For the text-containing cell, return its midpoint in (x, y) coordinate format. 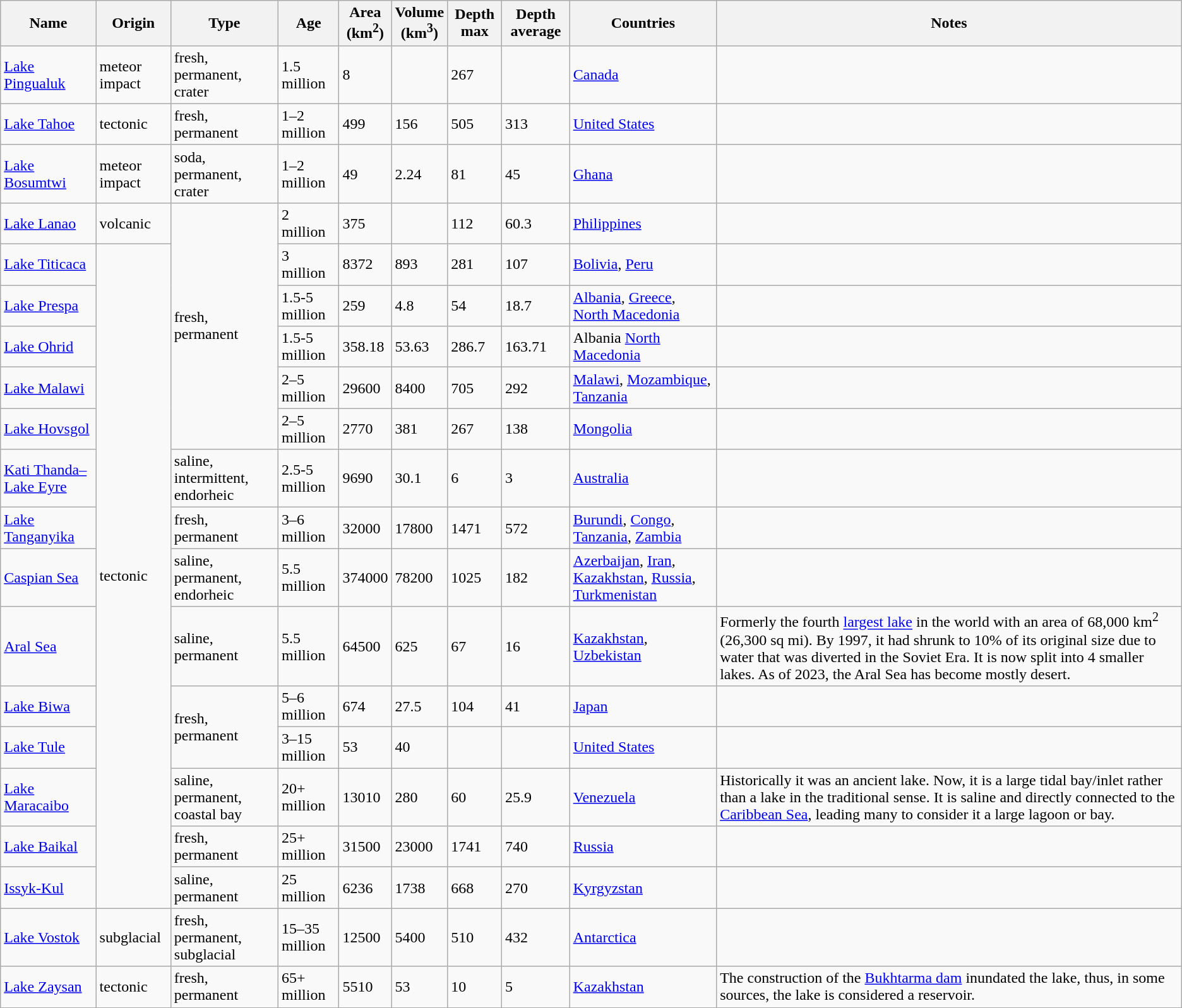
Lake Bosumtwi (48, 174)
3 million (309, 265)
Depth max (475, 23)
6236 (365, 887)
Kyrgyzstan (643, 887)
volcanic (133, 223)
6 (475, 478)
Caspian Sea (48, 578)
The construction of the Bukhtarma dam inundated the lake, thus, in some sources, the lake is considered a reservoir. (950, 987)
2 million (309, 223)
4.8 (419, 305)
107 (536, 265)
499 (365, 124)
Origin (133, 23)
182 (536, 578)
156 (419, 124)
45 (536, 174)
Azerbaijan, Iran, Kazakhstan, Russia, Turkmenistan (643, 578)
64500 (365, 646)
104 (475, 707)
138 (536, 429)
2.5-5 million (309, 478)
Area(km2) (365, 23)
381 (419, 429)
432 (536, 937)
668 (475, 887)
2770 (365, 429)
Japan (643, 707)
65+ million (309, 987)
292 (536, 388)
31500 (365, 847)
Lake Tule (48, 747)
Type (224, 23)
saline, permanent, coastal bay (224, 797)
25 million (309, 887)
Name (48, 23)
674 (365, 707)
505 (475, 124)
5400 (419, 937)
Lake Hovsgol (48, 429)
Burundi, Congo, Tanzania, Zambia (643, 528)
subglacial (133, 937)
Russia (643, 847)
Bolivia, Peru (643, 265)
saline, permanent, endorheic (224, 578)
16 (536, 646)
20+ million (309, 797)
Lake Zaysan (48, 987)
60.3 (536, 223)
41 (536, 707)
23000 (419, 847)
Ghana (643, 174)
1025 (475, 578)
53.63 (419, 347)
fresh, permanent, crater (224, 74)
259 (365, 305)
Depth average (536, 23)
Venezuela (643, 797)
5510 (365, 987)
3 (536, 478)
705 (475, 388)
Lake Titicaca (48, 265)
Volume(km3) (419, 23)
625 (419, 646)
286.7 (475, 347)
Lake Prespa (48, 305)
Issyk-Kul (48, 887)
Lake Pingualuk (48, 74)
Albania, Greece, North Macedonia (643, 305)
Lake Maracaibo (48, 797)
1471 (475, 528)
Canada (643, 74)
27.5 (419, 707)
54 (475, 305)
Age (309, 23)
893 (419, 265)
30.1 (419, 478)
soda, permanent, crater (224, 174)
10 (475, 987)
Aral Sea (48, 646)
Malawi, Mozambique, Tanzania (643, 388)
15–35 million (309, 937)
5–6 million (309, 707)
Lake Tahoe (48, 124)
8372 (365, 265)
40 (419, 747)
25+ million (309, 847)
25.9 (536, 797)
29600 (365, 388)
fresh, permanent, subglacial (224, 937)
3–6 million (309, 528)
3–15 million (309, 747)
1738 (419, 887)
280 (419, 797)
270 (536, 887)
60 (475, 797)
8400 (419, 388)
78200 (419, 578)
Lake Ohrid (48, 347)
281 (475, 265)
572 (536, 528)
Notes (950, 23)
740 (536, 847)
Mongolia (643, 429)
Lake Vostok (48, 937)
Australia (643, 478)
375 (365, 223)
1.5 million (309, 74)
Kazakhstan (643, 987)
1741 (475, 847)
Lake Tanganyika (48, 528)
2.24 (419, 174)
49 (365, 174)
Lake Lanao (48, 223)
Countries (643, 23)
Lake Malawi (48, 388)
374000 (365, 578)
Kazakhstan, Uzbekistan (643, 646)
67 (475, 646)
Kati Thanda–Lake Eyre (48, 478)
Lake Biwa (48, 707)
163.71 (536, 347)
Albania North Macedonia (643, 347)
112 (475, 223)
313 (536, 124)
32000 (365, 528)
18.7 (536, 305)
Antarctica (643, 937)
17800 (419, 528)
8 (365, 74)
9690 (365, 478)
Philippines (643, 223)
358.18 (365, 347)
81 (475, 174)
Lake Baikal (48, 847)
510 (475, 937)
13010 (365, 797)
saline, intermittent, endorheic (224, 478)
5 (536, 987)
12500 (365, 937)
